Detect which cell encompasses the target text, then output its [x, y] center coordinate. 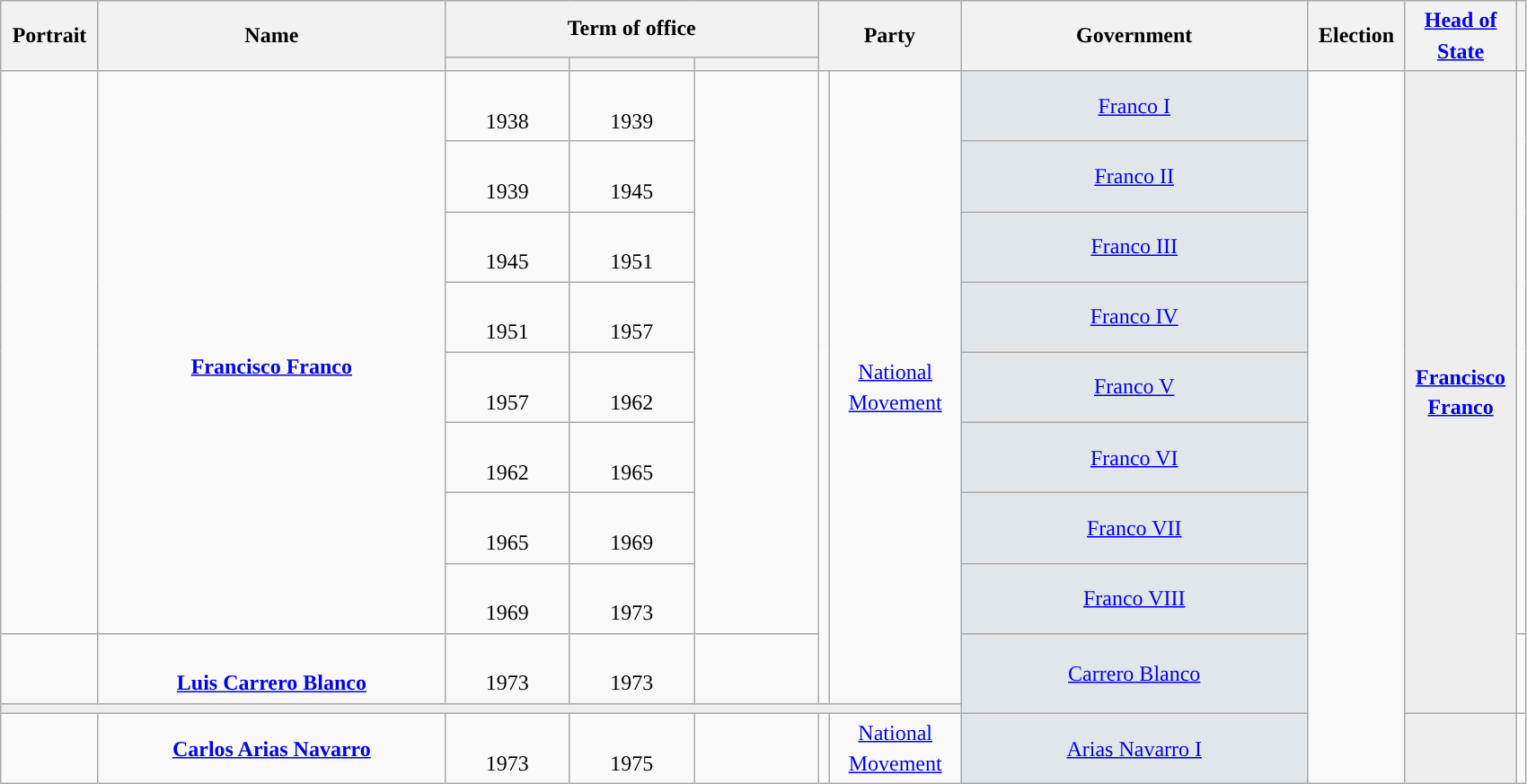
1975 [632, 749]
Franco I [1134, 106]
Government [1134, 36]
Franco IV [1134, 317]
Franco VII [1134, 528]
Franco VIII [1134, 598]
Election [1356, 36]
Party [889, 36]
Francisco Franco [271, 352]
Franco II [1134, 176]
Arias Navarro I [1134, 749]
Head of State [1461, 36]
Franco V [1134, 387]
Carlos Arias Navarro [271, 749]
Luis Carrero Blanco [271, 668]
Name [271, 36]
Term of office [631, 29]
Carrero Blanco [1134, 674]
FranciscoFranco [1461, 392]
Portrait [50, 36]
Franco III [1134, 247]
1938 [507, 106]
Franco VI [1134, 457]
